Search for the cell housing the specified text and yield its (x, y) center coordinate. 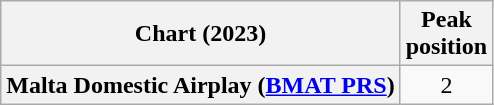
Peakposition (446, 34)
Chart (2023) (200, 34)
Malta Domestic Airplay (BMAT PRS) (200, 85)
2 (446, 85)
